Pinpoint the cell where the given text exists, returning its (x, y) midpoint coordinate. 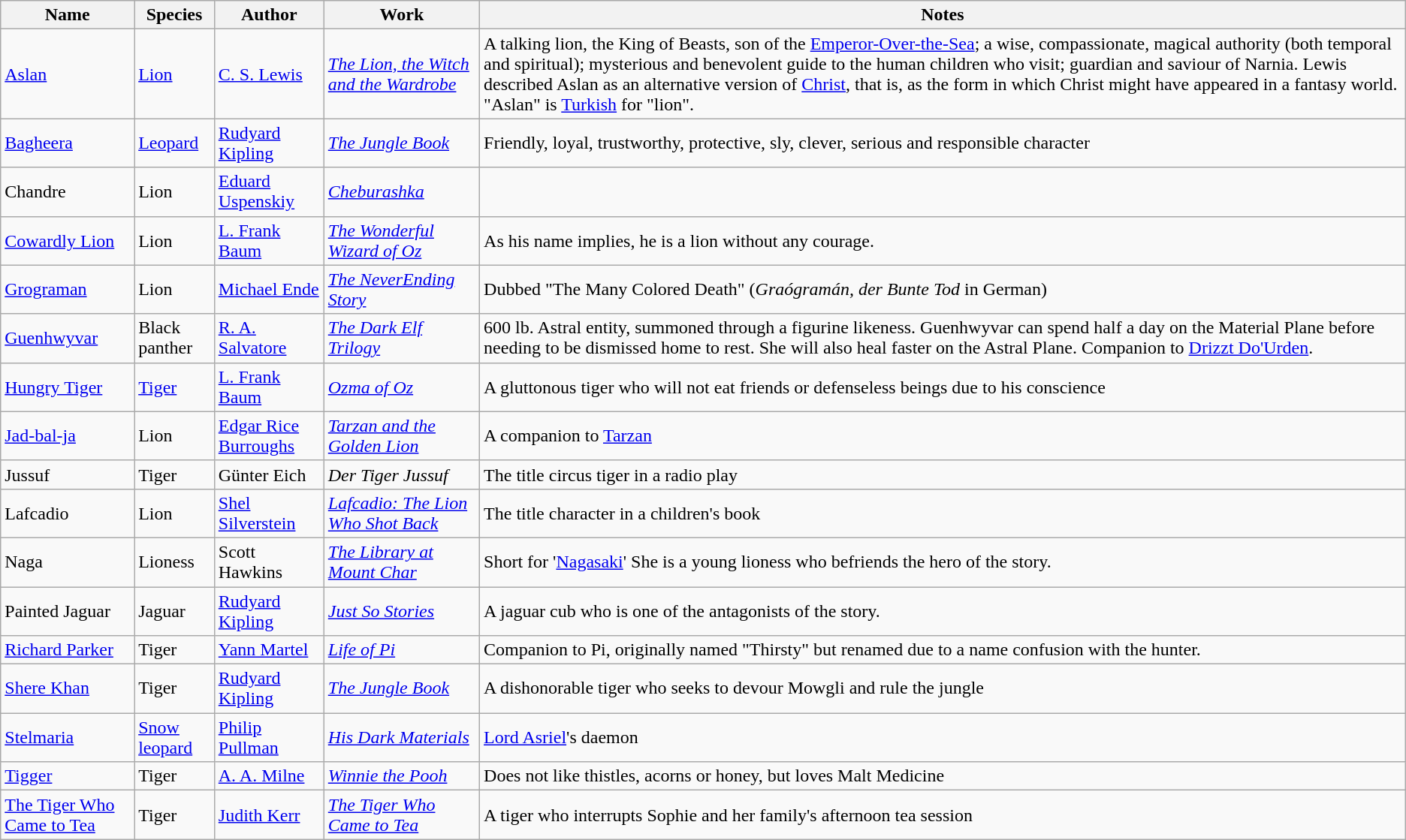
Snow leopard (174, 737)
Author (269, 15)
Lioness (174, 562)
Guenhwyvar (68, 338)
C. S. Lewis (269, 74)
A. A. Milne (269, 776)
Tarzan and the Golden Lion (401, 435)
A gluttonous tiger who will not eat friends or defenseless beings due to his conscience (943, 387)
Name (68, 15)
Short for 'Nagasaki' She is a young lioness who befriends the hero of the story. (943, 562)
The Wonderful Wizard of Oz (401, 240)
The Library at Mount Char (401, 562)
Lord Asriel's daemon (943, 737)
Stelmaria (68, 737)
The Dark Elf Trilogy (401, 338)
Lafcadio: The Lion Who Shot Back (401, 513)
Yann Martel (269, 650)
Species (174, 15)
Friendly, loyal, trustworthy, protective, sly, clever, serious and responsible character (943, 143)
The title circus tiger in a radio play (943, 474)
Jad-bal-ja (68, 435)
Shel Silverstein (269, 513)
Companion to Pi, originally named "Thirsty" but renamed due to a name confusion with the hunter. (943, 650)
A jaguar cub who is one of the antagonists of the story. (943, 611)
Scott Hawkins (269, 562)
Work (401, 15)
Cheburashka (401, 192)
Aslan (68, 74)
Philip Pullman (269, 737)
As his name implies, he is a lion without any courage. (943, 240)
Cowardly Lion (68, 240)
Dubbed "The Many Colored Death" (Graógramán, der Bunte Tod in German) (943, 290)
The title character in a children's book (943, 513)
Naga (68, 562)
Günter Eich (269, 474)
Richard Parker (68, 650)
Eduard Uspenskiy (269, 192)
Jaguar (174, 611)
R. A. Salvatore (269, 338)
His Dark Materials (401, 737)
Grograman (68, 290)
Tigger (68, 776)
The Lion, the Witch and the Wardrobe (401, 74)
Ozma of Oz (401, 387)
Winnie the Pooh (401, 776)
Shere Khan (68, 689)
Jussuf (68, 474)
Chandre (68, 192)
Life of Pi (401, 650)
The NeverEnding Story (401, 290)
Leopard (174, 143)
Just So Stories (401, 611)
Painted Jaguar (68, 611)
Der Tiger Jussuf (401, 474)
Edgar Rice Burroughs (269, 435)
A companion to Tarzan (943, 435)
Hungry Tiger (68, 387)
Lafcadio (68, 513)
Bagheera (68, 143)
A tiger who interrupts Sophie and her family's afternoon tea session (943, 815)
A dishonorable tiger who seeks to devour Mowgli and rule the jungle (943, 689)
Judith Kerr (269, 815)
Michael Ende (269, 290)
Does not like thistles, acorns or honey, but loves Malt Medicine (943, 776)
Notes (943, 15)
Black panther (174, 338)
